Return the (x, y) coordinate for the center point of the cell that contains the specified text.  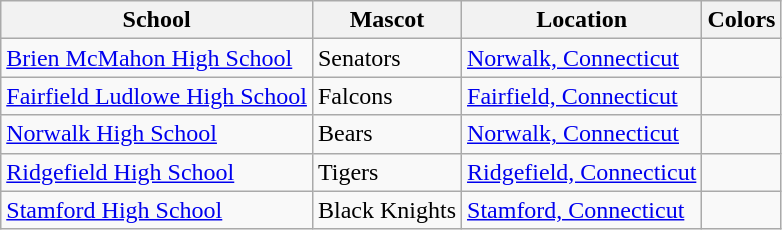
Ridgefield, Connecticut (582, 172)
Brien McMahon High School (157, 58)
Mascot (386, 20)
Black Knights (386, 210)
Fairfield, Connecticut (582, 96)
Ridgefield High School (157, 172)
Location (582, 20)
Norwalk High School (157, 134)
Stamford, Connecticut (582, 210)
School (157, 20)
Bears (386, 134)
Stamford High School (157, 210)
Falcons (386, 96)
Senators (386, 58)
Tigers (386, 172)
Colors (742, 20)
Fairfield Ludlowe High School (157, 96)
